Capture the cell that displays the provided text and extract its [X, Y] central coordinate. 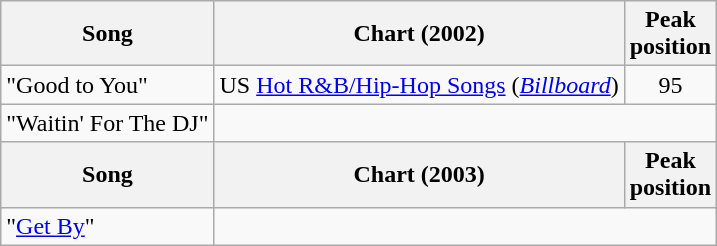
Chart (2003) [419, 174]
"Get By" [108, 226]
95 [670, 85]
Chart (2002) [419, 34]
"Waitin' For The DJ" [108, 123]
"Good to You" [108, 85]
US Hot R&B/Hip-Hop Songs (Billboard) [419, 85]
